Provide the [x, y] coordinate of the cell's center where the given text is located.  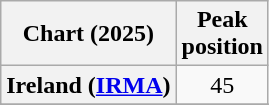
Chart (2025) [88, 34]
45 [222, 85]
Ireland (IRMA) [88, 85]
Peakposition [222, 34]
